Determine the (X, Y) coordinate at the center of the cell enclosing the given text.  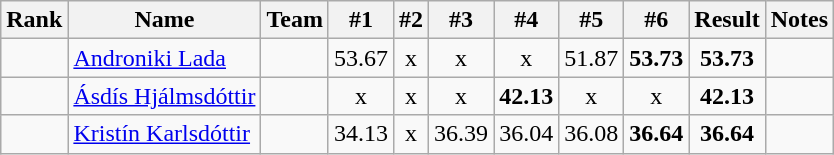
34.13 (360, 134)
Team (295, 20)
Rank (34, 20)
53.67 (360, 58)
#2 (412, 20)
Androniki Lada (164, 58)
Kristín Karlsdóttir (164, 134)
36.08 (592, 134)
51.87 (592, 58)
#3 (462, 20)
Ásdís Hjálmsdóttir (164, 96)
Name (164, 20)
Notes (799, 20)
Result (727, 20)
36.04 (526, 134)
#4 (526, 20)
#1 (360, 20)
36.39 (462, 134)
#5 (592, 20)
#6 (656, 20)
